Find where the given text appears and provide that cell's center as (x, y) coordinate. 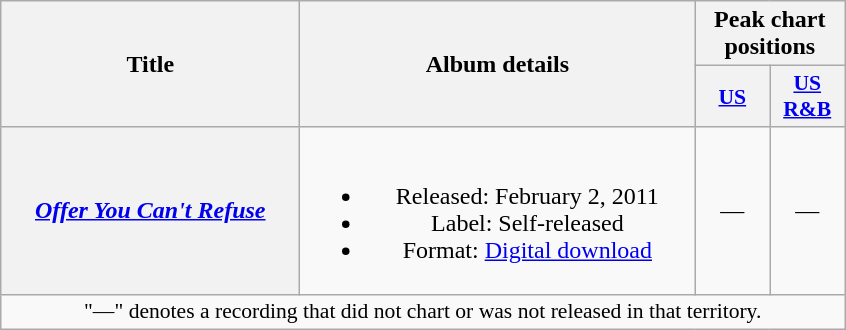
Album details (498, 64)
Released: February 2, 2011Label: Self-releasedFormat: Digital download (498, 210)
"—" denotes a recording that did not chart or was not released in that territory. (423, 312)
Peak chart positions (770, 34)
Offer You Can't Refuse (150, 210)
US (732, 96)
US R&B (808, 96)
Title (150, 64)
